Detect which cell encompasses the target text, then output its (X, Y) center coordinate. 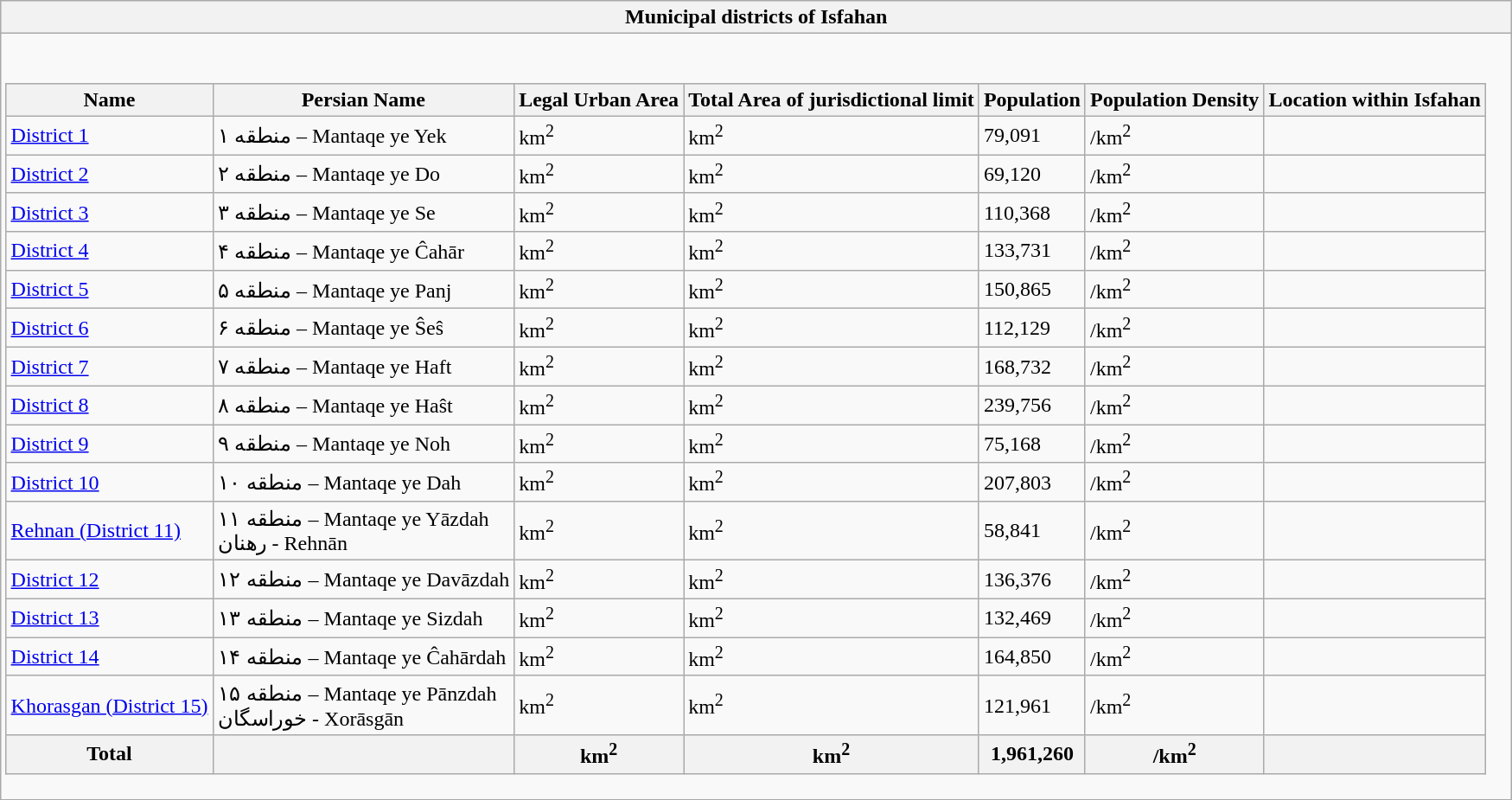
District 14 (109, 657)
منطقه ۸ – Mantaqe ye Haŝt (363, 405)
Population Density (1174, 99)
Rehnan (District 11) (109, 531)
79,091 (1032, 135)
District 12 (109, 579)
منطقه ۱۳ – Mantaqe ye Sizdah (363, 618)
District 8 (109, 405)
District 1 (109, 135)
منطقه ۱۲ – Mantaqe ye Davāzdah (363, 579)
Total Area of jurisdictional limit (832, 99)
District 9 (109, 445)
Location within Isfahan (1375, 99)
132,469 (1032, 618)
239,756 (1032, 405)
District 4 (109, 251)
منطقه ۶ – Mantaqe ye Ŝeŝ (363, 329)
منطقه ۱۵ – Mantaqe ye Pānzdahخوراسگان - Xorāsgān (363, 705)
Name (109, 99)
District 2 (109, 175)
207,803 (1032, 483)
75,168 (1032, 445)
Population (1032, 99)
Persian Name (363, 99)
Municipal districts of Isfahan (756, 17)
منطقه ۳ – Mantaqe ye Se (363, 213)
District 5 (109, 289)
121,961 (1032, 705)
District 7 (109, 367)
69,120 (1032, 175)
منطقه ۱ – Mantaqe ye Yek (363, 135)
58,841 (1032, 531)
112,129 (1032, 329)
District 6 (109, 329)
164,850 (1032, 657)
District 3 (109, 213)
منطقه ۴ – Mantaqe ye Ĉahār (363, 251)
منطقه ۱۴ – Mantaqe ye Ĉahārdah (363, 657)
منطقه ۲ – Mantaqe ye Do (363, 175)
136,376 (1032, 579)
1,961,260 (1032, 754)
Legal Urban Area (599, 99)
منطقه ۱۱ – Mantaqe ye Yāzdahرهنان - Rehnān (363, 531)
منطقه ۹ – Mantaqe ye Noh (363, 445)
District 10 (109, 483)
District 13 (109, 618)
133,731 (1032, 251)
منطقه ۱۰ – Mantaqe ye Dah (363, 483)
منطقه ۷ – Mantaqe ye Haft (363, 367)
منطقه ۵ – Mantaqe ye Panj (363, 289)
Khorasgan (District 15) (109, 705)
110,368 (1032, 213)
150,865 (1032, 289)
Total (109, 754)
168,732 (1032, 367)
